Find where the given text appears and provide that cell's center as (X, Y) coordinate. 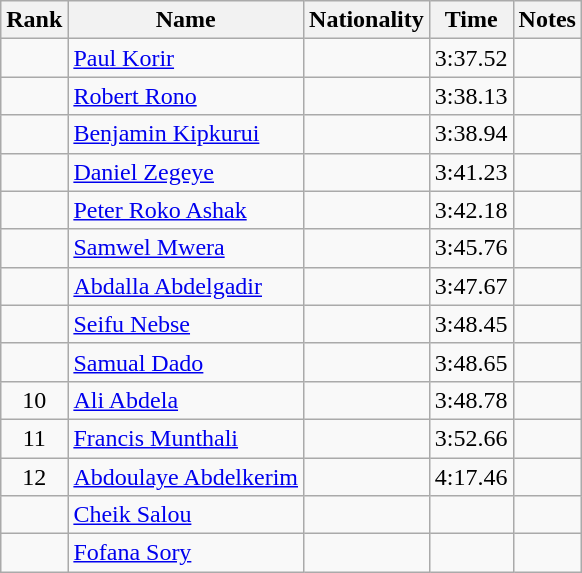
Seifu Nebse (186, 324)
Cheik Salou (186, 515)
Ali Abdela (186, 400)
3:48.45 (471, 324)
Samwel Mwera (186, 248)
3:38.94 (471, 134)
Benjamin Kipkurui (186, 134)
3:48.78 (471, 400)
3:37.52 (471, 58)
Francis Munthali (186, 438)
3:42.18 (471, 210)
3:47.67 (471, 286)
3:41.23 (471, 172)
3:45.76 (471, 248)
Rank (34, 20)
Name (186, 20)
Nationality (367, 20)
Paul Korir (186, 58)
Fofana Sory (186, 553)
3:38.13 (471, 96)
Abdalla Abdelgadir (186, 286)
12 (34, 477)
Samual Dado (186, 362)
Time (471, 20)
3:52.66 (471, 438)
3:48.65 (471, 362)
Peter Roko Ashak (186, 210)
Daniel Zegeye (186, 172)
11 (34, 438)
Notes (547, 20)
Abdoulaye Abdelkerim (186, 477)
4:17.46 (471, 477)
Robert Rono (186, 96)
10 (34, 400)
